Output the [x, y] coordinate of the center of the cell containing the given text.  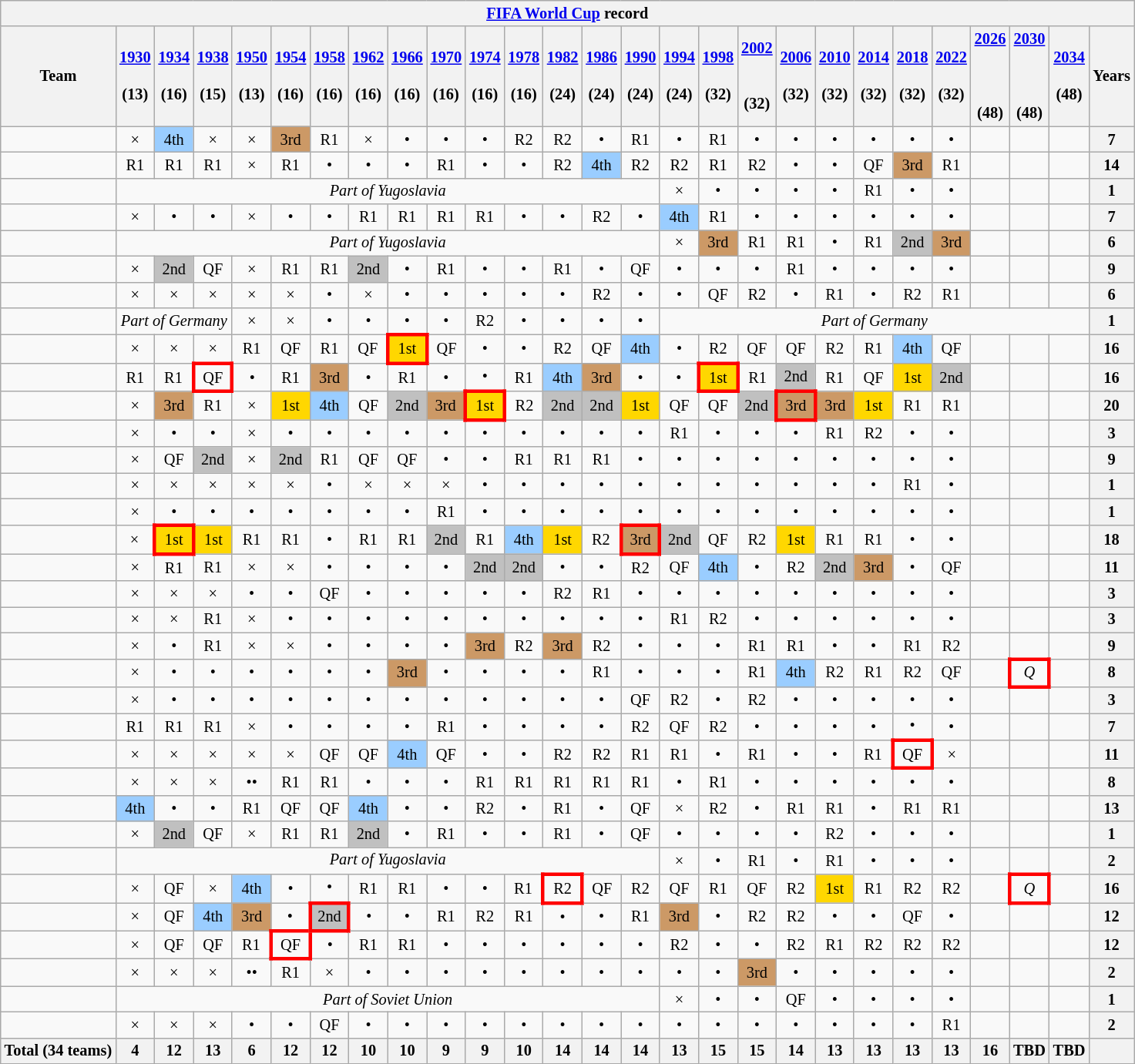
2030(48) [1029, 76]
2010(32) [834, 76]
1950(13) [251, 76]
2014(32) [873, 76]
1966(16) [407, 76]
1998(32) [718, 76]
2026(48) [990, 76]
1934(16) [174, 76]
1954(16) [290, 76]
Total (34 teams) [59, 1051]
Part of Soviet Union [388, 999]
1990(24) [640, 76]
FIFA World Cup record [567, 13]
2034(48) [1070, 76]
4 [135, 1051]
1994(24) [679, 76]
2006(32) [796, 76]
1982(24) [562, 76]
18 [1111, 539]
1938(15) [213, 76]
Years [1111, 76]
2002(32) [757, 76]
1970(16) [446, 76]
2018(32) [912, 76]
1986(24) [601, 76]
Team [59, 76]
1962(16) [368, 76]
1930(13) [135, 76]
1974(16) [485, 76]
1978(16) [523, 76]
20 [1111, 405]
1958(16) [329, 76]
2022(32) [951, 76]
